Return the [x, y] coordinate for the center point of the cell that contains the specified text.  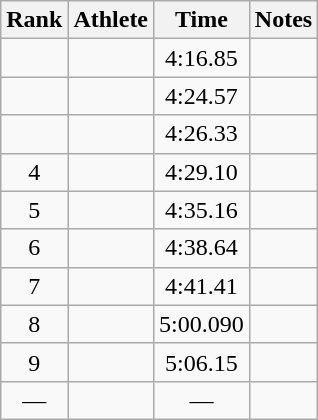
9 [34, 362]
7 [34, 286]
4:41.41 [202, 286]
Rank [34, 20]
4:16.85 [202, 58]
4:38.64 [202, 248]
5 [34, 210]
4 [34, 172]
6 [34, 248]
4:24.57 [202, 96]
4:29.10 [202, 172]
4:26.33 [202, 134]
8 [34, 324]
Time [202, 20]
5:06.15 [202, 362]
5:00.090 [202, 324]
4:35.16 [202, 210]
Notes [283, 20]
Athlete [111, 20]
